Find where the given text appears and provide that cell's center as (x, y) coordinate. 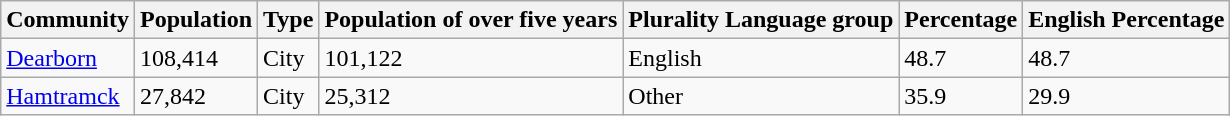
Other (761, 96)
Type (288, 20)
35.9 (961, 96)
29.9 (1126, 96)
Population (196, 20)
English Percentage (1126, 20)
25,312 (471, 96)
108,414 (196, 58)
Percentage (961, 20)
Population of over five years (471, 20)
Plurality Language group (761, 20)
101,122 (471, 58)
English (761, 58)
27,842 (196, 96)
Dearborn (68, 58)
Hamtramck (68, 96)
Community (68, 20)
